Provide the [X, Y] coordinate of the cell's center where the given text is located.  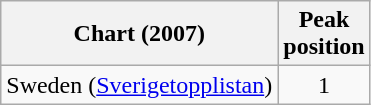
Chart (2007) [140, 34]
Peakposition [324, 34]
1 [324, 85]
Sweden (Sverigetopplistan) [140, 85]
